Identify which cell holds the provided text, then report its [X, Y] central coordinate. 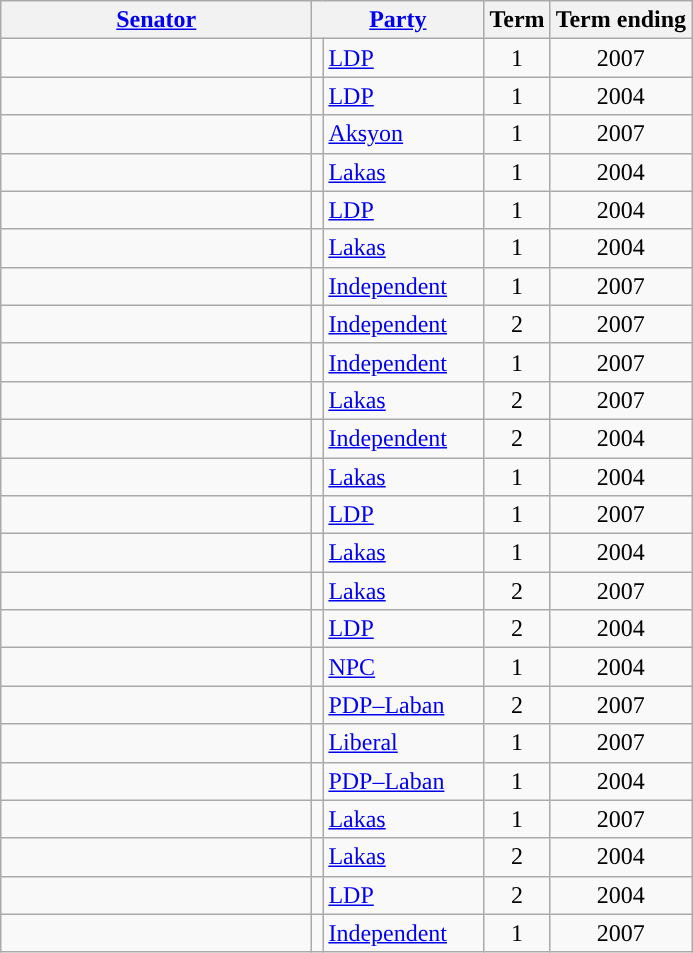
Term ending [621, 20]
Aksyon [404, 134]
Term [517, 20]
Liberal [404, 743]
Party [398, 20]
NPC [404, 667]
Senator [156, 20]
